Return (x, y) of the center of cell containing provided text 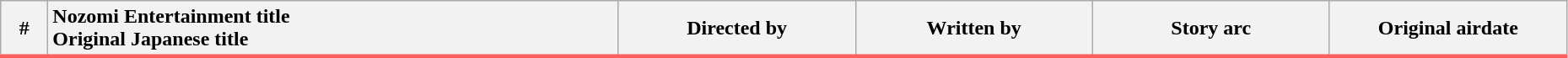
# (24, 29)
Written by (973, 29)
Original airdate (1447, 29)
Directed by (737, 29)
Story arc (1211, 29)
Nozomi Entertainment titleOriginal Japanese title (333, 29)
